Pinpoint the cell where the given text exists, returning its [X, Y] midpoint coordinate. 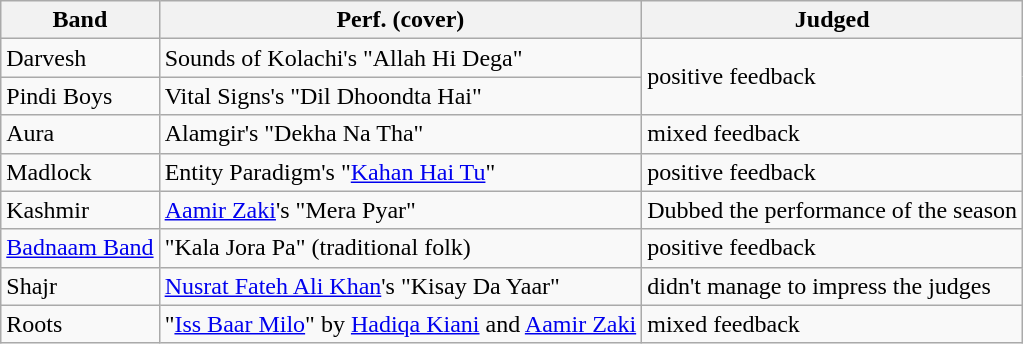
Aura [80, 134]
Shajr [80, 286]
Nusrat Fateh Ali Khan's "Kisay Da Yaar" [400, 286]
Sounds of Kolachi's "Allah Hi Dega" [400, 58]
Kashmir [80, 210]
Alamgir's "Dekha Na Tha" [400, 134]
Entity Paradigm's "Kahan Hai Tu" [400, 172]
"Iss Baar Milo" by Hadiqa Kiani and Aamir Zaki [400, 324]
Vital Signs's "Dil Dhoondta Hai" [400, 96]
Pindi Boys [80, 96]
Darvesh [80, 58]
didn't manage to impress the judges [832, 286]
Band [80, 20]
Judged [832, 20]
Badnaam Band [80, 248]
Dubbed the performance of the season [832, 210]
Roots [80, 324]
Perf. (cover) [400, 20]
Aamir Zaki's "Mera Pyar" [400, 210]
Madlock [80, 172]
"Kala Jora Pa" (traditional folk) [400, 248]
